Find where the given text appears and provide that cell's center as [x, y] coordinate. 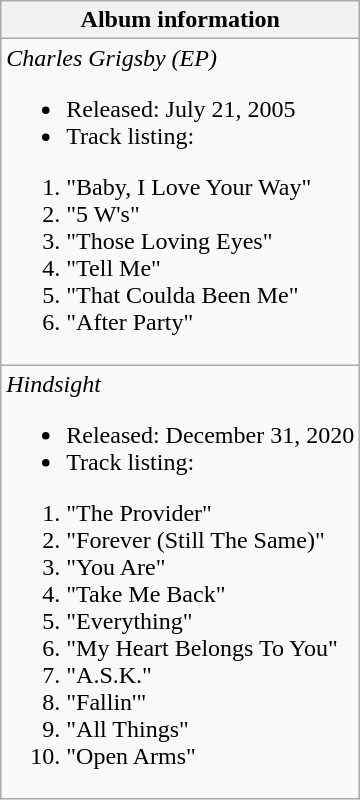
Charles Grigsby (EP)Released: July 21, 2005Track listing:"Baby, I Love Your Way""5 W's""Those Loving Eyes""Tell Me""That Coulda Been Me""After Party" [180, 202]
Album information [180, 20]
